Scan for the cell matching the given text and deliver its [x, y] coordinate at center. 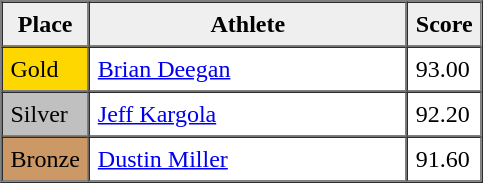
92.20 [444, 114]
Bronze [46, 158]
Place [46, 24]
Athlete [248, 24]
Silver [46, 114]
Jeff Kargola [248, 114]
Dustin Miller [248, 158]
91.60 [444, 158]
Score [444, 24]
93.00 [444, 68]
Brian Deegan [248, 68]
Gold [46, 68]
